Search for the cell housing the specified text and yield its [x, y] center coordinate. 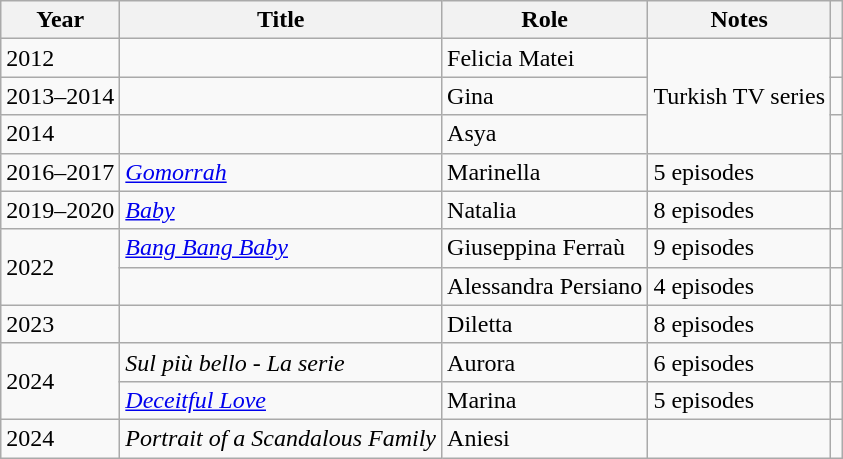
4 episodes [740, 286]
Notes [740, 20]
Role [545, 20]
Turkish TV series [740, 96]
9 episodes [740, 248]
2022 [60, 267]
Natalia [545, 210]
Baby [281, 210]
2023 [60, 324]
6 episodes [740, 362]
Diletta [545, 324]
Sul più bello - La serie [281, 362]
2014 [60, 134]
2016–2017 [60, 172]
Aniesi [545, 438]
2012 [60, 58]
2019–2020 [60, 210]
Aurora [545, 362]
Felicia Matei [545, 58]
Marinella [545, 172]
2013–2014 [60, 96]
Marina [545, 400]
Gina [545, 96]
Gomorrah [281, 172]
Giuseppina Ferraù [545, 248]
Asya [545, 134]
Deceitful Love [281, 400]
Year [60, 20]
Portrait of a Scandalous Family [281, 438]
Alessandra Persiano [545, 286]
Bang Bang Baby [281, 248]
Title [281, 20]
